Search for the cell housing the specified text and yield its (x, y) center coordinate. 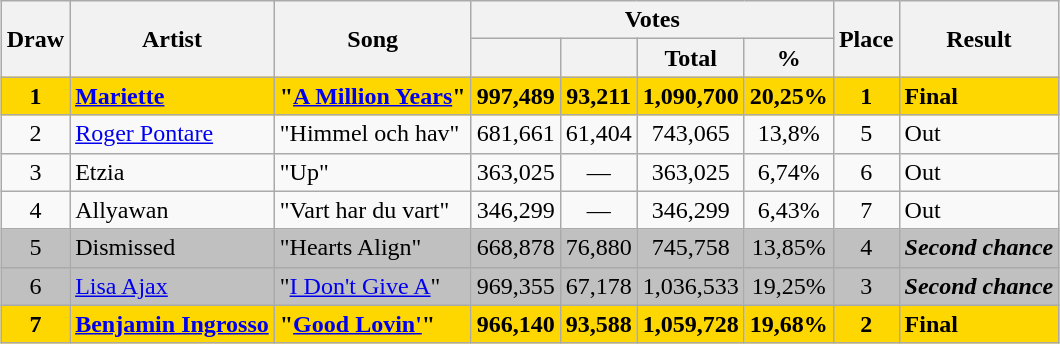
681,661 (516, 134)
1,036,533 (690, 286)
13,8% (788, 134)
67,178 (598, 286)
Lisa Ajax (172, 286)
"A Million Years" (372, 96)
Benjamin Ingrosso (172, 324)
Votes (652, 20)
Draw (35, 39)
743,065 (690, 134)
19,25% (788, 286)
6,74% (788, 172)
"Up" (372, 172)
Etzia (172, 172)
"Hearts Align" (372, 248)
Mariette (172, 96)
1,059,728 (690, 324)
Allyawan (172, 210)
% (788, 58)
966,140 (516, 324)
13,85% (788, 248)
668,878 (516, 248)
Song (372, 39)
"Good Lovin'" (372, 324)
6,43% (788, 210)
19,68% (788, 324)
969,355 (516, 286)
93,211 (598, 96)
61,404 (598, 134)
Place (866, 39)
745,758 (690, 248)
1,090,700 (690, 96)
"I Don't Give A" (372, 286)
Total (690, 58)
Roger Pontare (172, 134)
Dismissed (172, 248)
"Himmel och hav" (372, 134)
20,25% (788, 96)
76,880 (598, 248)
"Vart har du vart" (372, 210)
93,588 (598, 324)
Artist (172, 39)
997,489 (516, 96)
Result (979, 39)
